Detect which cell encompasses the target text, then output its [x, y] center coordinate. 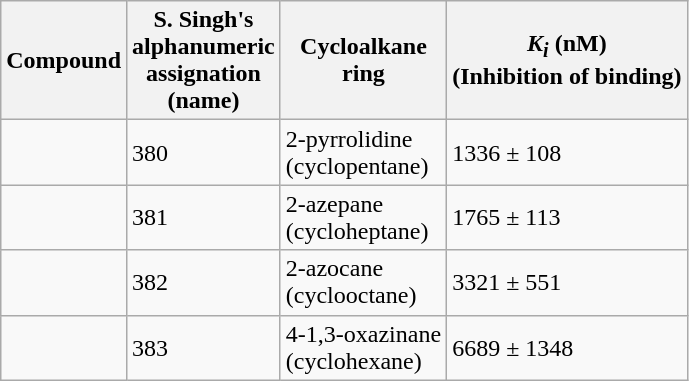
1336 ± 108 [567, 152]
381 [204, 218]
Cycloalkane ring [363, 60]
2-pyrrolidine(cyclopentane) [363, 152]
380 [204, 152]
4-1,3-oxazinane(cyclohexane) [363, 348]
382 [204, 282]
2-azepane(cycloheptane) [363, 218]
Ki (nM)(Inhibition of binding) [567, 60]
Compound [64, 60]
383 [204, 348]
6689 ± 1348 [567, 348]
2-azocane(cyclooctane) [363, 282]
S. Singh'salphanumericassignation(name) [204, 60]
1765 ± 113 [567, 218]
3321 ± 551 [567, 282]
